Locate the cell with the specified text and output its [X, Y] center coordinate. 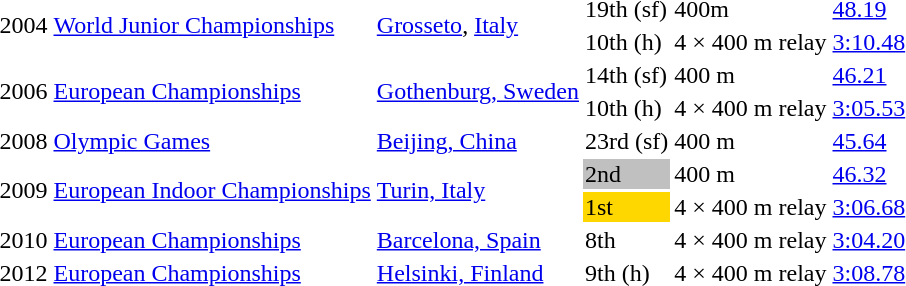
8th [626, 240]
Barcelona, Spain [478, 240]
Beijing, China [478, 141]
2nd [626, 174]
Turin, Italy [478, 190]
Gothenburg, Sweden [478, 92]
14th (sf) [626, 75]
European Indoor Championships [212, 190]
Olympic Games [212, 141]
23rd (sf) [626, 141]
1st [626, 207]
